Detect which cell encompasses the target text, then output its (x, y) center coordinate. 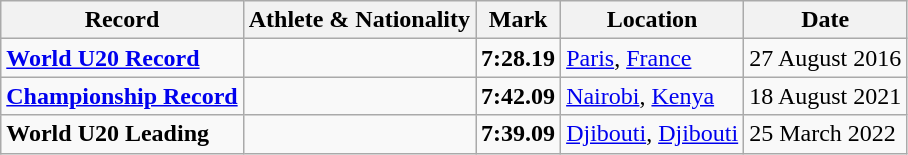
27 August 2016 (826, 58)
Nairobi, Kenya (652, 96)
World U20 Record (122, 58)
Djibouti, Djibouti (652, 134)
7:42.09 (518, 96)
Paris, France (652, 58)
Mark (518, 20)
7:39.09 (518, 134)
Athlete & Nationality (359, 20)
World U20 Leading (122, 134)
Date (826, 20)
Record (122, 20)
7:28.19 (518, 58)
Location (652, 20)
25 March 2022 (826, 134)
18 August 2021 (826, 96)
Championship Record (122, 96)
